Determine the (x, y) coordinate at the center of the cell enclosing the given text.  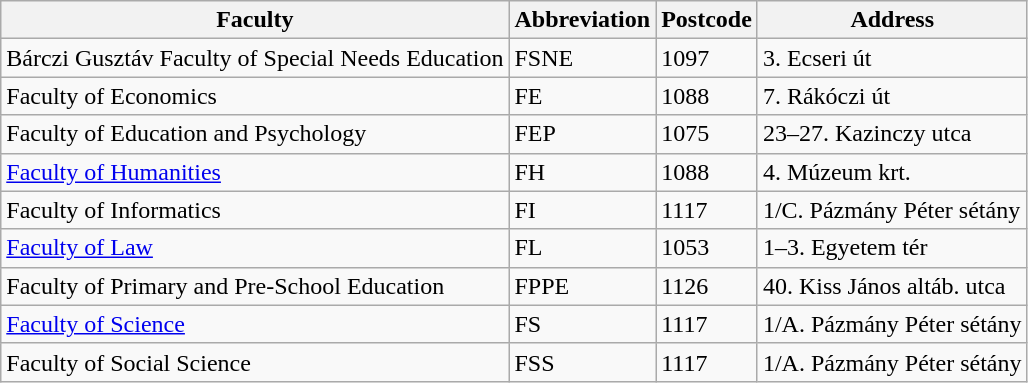
Address (892, 20)
1/C. Pázmány Péter sétány (892, 210)
1–3. Egyetem tér (892, 248)
FSS (582, 362)
FS (582, 324)
1053 (707, 248)
FH (582, 172)
Bárczi Gusztáv Faculty of Special Needs Education (255, 58)
FPPE (582, 286)
Faculty of Primary and Pre-School Education (255, 286)
23–27. Kazinczy utca (892, 134)
3. Ecseri út (892, 58)
Abbreviation (582, 20)
FI (582, 210)
Faculty of Education and Psychology (255, 134)
FEP (582, 134)
7. Rákóczi út (892, 96)
Faculty of Science (255, 324)
Faculty of Social Science (255, 362)
1097 (707, 58)
Faculty (255, 20)
40. Kiss János altáb. utca (892, 286)
FL (582, 248)
Faculty of Law (255, 248)
1075 (707, 134)
4. Múzeum krt. (892, 172)
1126 (707, 286)
Postcode (707, 20)
FE (582, 96)
Faculty of Humanities (255, 172)
Faculty of Economics (255, 96)
Faculty of Informatics (255, 210)
FSNE (582, 58)
